From the cell containing the given text, extract its center point as [x, y] coordinate. 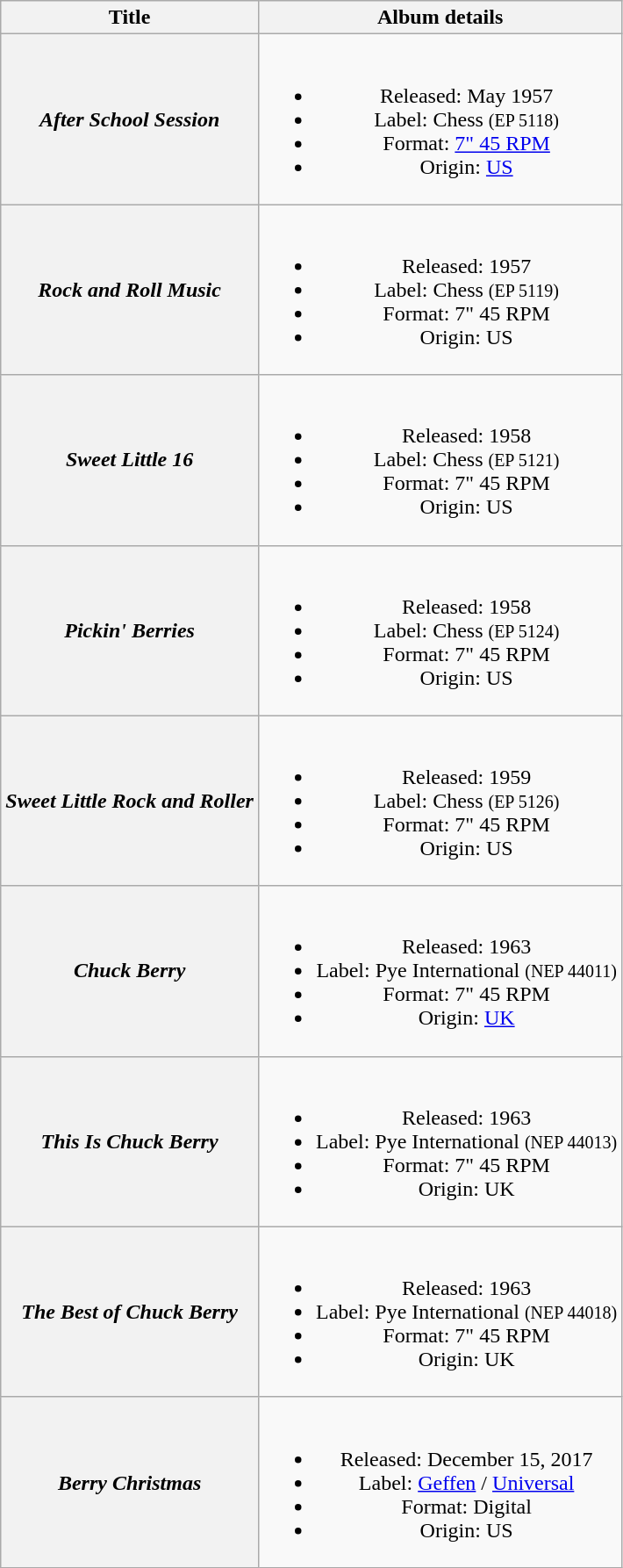
Sweet Little 16 [130, 460]
Rock and Roll Music [130, 290]
Released: 1958Label: Chess (EP 5124)Format: 7" 45 RPMOrigin: US [440, 630]
Released: 1957Label: Chess (EP 5119)Format: 7" 45 RPMOrigin: US [440, 290]
Released: 1963Label: Pye International (NEP 44018)Format: 7" 45 RPMOrigin: UK [440, 1312]
Title [130, 18]
Pickin' Berries [130, 630]
Released: December 15, 2017Label: Geffen / UniversalFormat: DigitalOrigin: US [440, 1482]
Released: 1963Label: Pye International (NEP 44011)Format: 7" 45 RPMOrigin: UK [440, 971]
Chuck Berry [130, 971]
Released: 1958Label: Chess (EP 5121)Format: 7" 45 RPMOrigin: US [440, 460]
Released: May 1957Label: Chess (EP 5118)Format: 7" 45 RPMOrigin: US [440, 119]
Released: 1959Label: Chess (EP 5126)Format: 7" 45 RPMOrigin: US [440, 801]
Berry Christmas [130, 1482]
This Is Chuck Berry [130, 1141]
Sweet Little Rock and Roller [130, 801]
After School Session [130, 119]
The Best of Chuck Berry [130, 1312]
Released: 1963Label: Pye International (NEP 44013)Format: 7" 45 RPMOrigin: UK [440, 1141]
Album details [440, 18]
